Output the (x, y) coordinate of the center of the cell containing the given text.  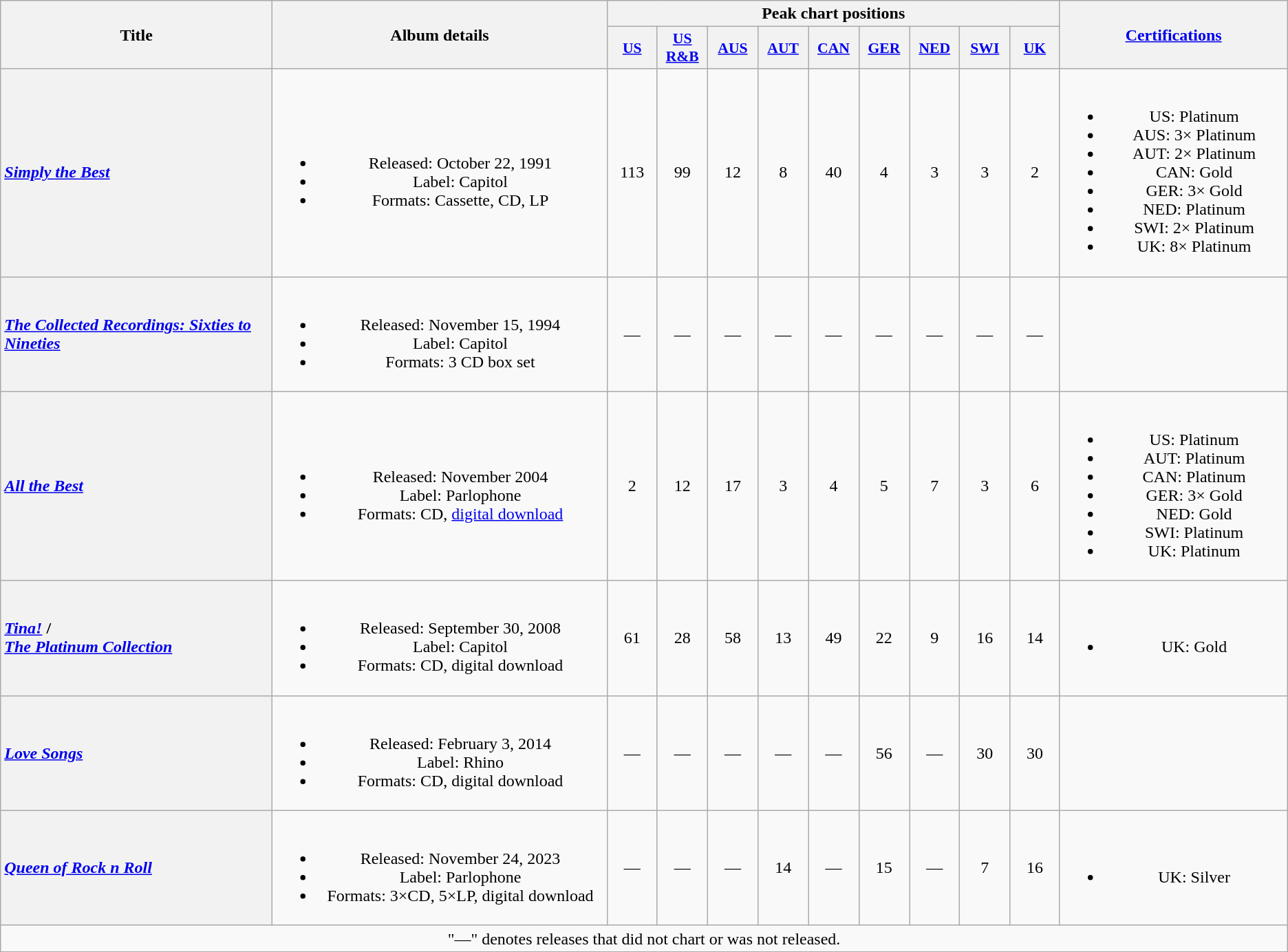
99 (683, 173)
Released: February 3, 2014Label: RhinoFormats: CD, digital download (440, 753)
UK: Gold (1174, 638)
All the Best (136, 486)
Released: November 2004Label: ParlophoneFormats: CD, digital download (440, 486)
17 (732, 486)
Simply the Best (136, 173)
Certifications (1174, 34)
US: PlatinumAUT: PlatinumCAN: PlatinumGER: 3× GoldNED: GoldSWI: PlatinumUK: Platinum (1174, 486)
UK (1035, 48)
8 (783, 173)
GER (883, 48)
22 (883, 638)
US: PlatinumAUS: 3× PlatinumAUT: 2× PlatinumCAN: GoldGER: 3× GoldNED: PlatinumSWI: 2× PlatinumUK: 8× Platinum (1174, 173)
The Collected Recordings: Sixties to Nineties (136, 334)
Released: November 15, 1994Label: CapitolFormats: 3 CD box set (440, 334)
61 (632, 638)
6 (1035, 486)
113 (632, 173)
US (632, 48)
Title (136, 34)
49 (834, 638)
US R&B (683, 48)
9 (934, 638)
Love Songs (136, 753)
40 (834, 173)
5 (883, 486)
Released: November 24, 2023Label: ParlophoneFormats: 3×CD, 5×LP, digital download (440, 868)
15 (883, 868)
NED (934, 48)
CAN (834, 48)
SWI (985, 48)
Tina! /The Platinum Collection (136, 638)
Released: October 22, 1991Label: CapitolFormats: Cassette, CD, LP (440, 173)
Album details (440, 34)
Released: September 30, 2008Label: CapitolFormats: CD, digital download (440, 638)
AUT (783, 48)
58 (732, 638)
28 (683, 638)
56 (883, 753)
Peak chart positions (833, 14)
13 (783, 638)
"—" denotes releases that did not chart or was not released. (644, 938)
Queen of Rock n Roll (136, 868)
UK: Silver (1174, 868)
AUS (732, 48)
